Find where the given text appears and provide that cell's center as (x, y) coordinate. 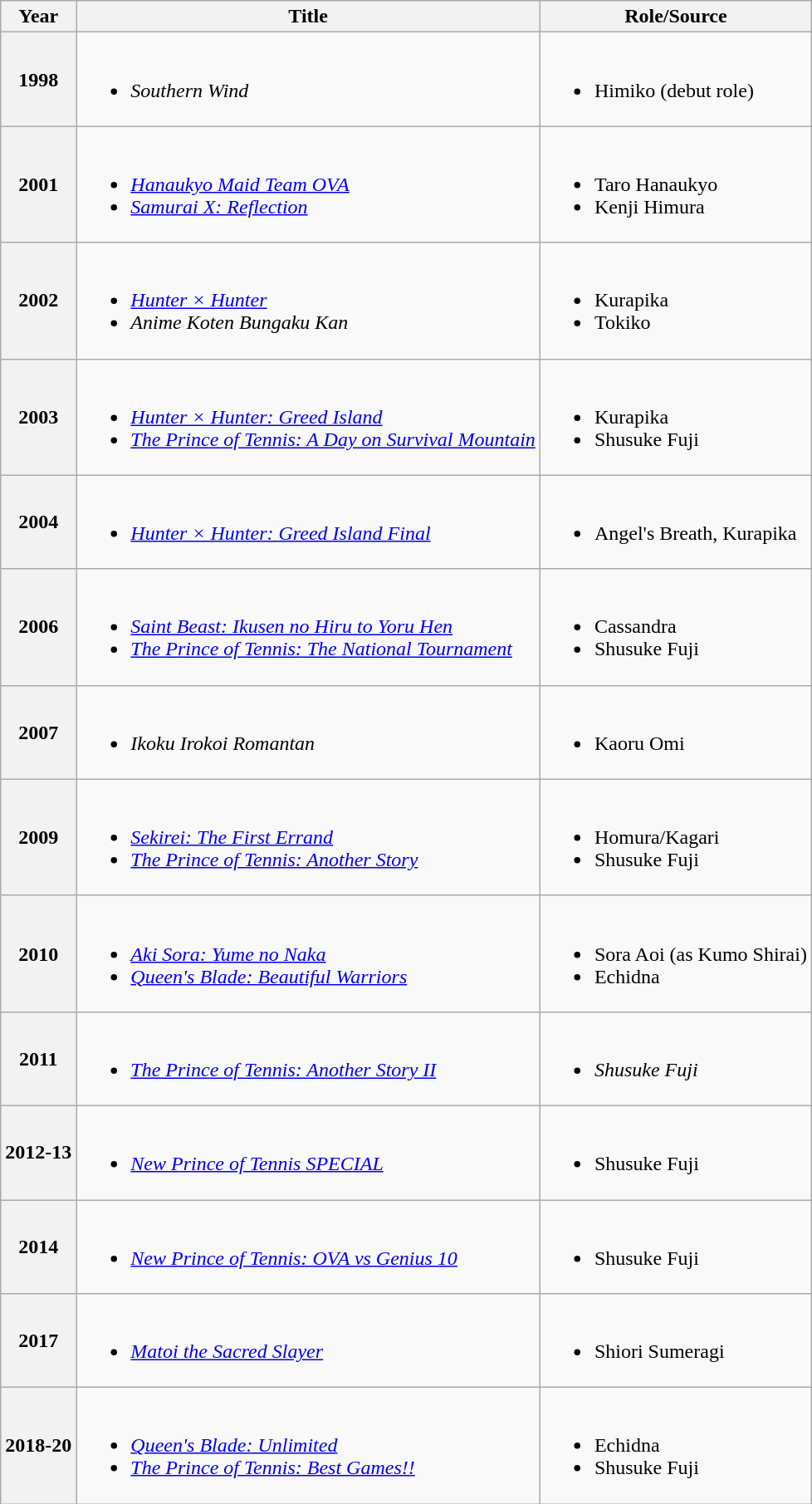
2002 (38, 301)
Queen's Blade: UnlimitedThe Prince of Tennis: Best Games!! (309, 1446)
Saint Beast: Ikusen no Hiru to Yoru HenThe Prince of Tennis: The National Tournament (309, 627)
Taro HanaukyoKenji Himura (676, 184)
Himiko (debut role) (676, 80)
Hunter × Hunter: Greed Island Final (309, 522)
Sekirei: The First ErrandThe Prince of Tennis: Another Story (309, 837)
Year (38, 17)
2009 (38, 837)
The Prince of Tennis: Another Story II (309, 1058)
Southern Wind (309, 80)
Shiori Sumeragi (676, 1340)
EchidnaShusuke Fuji (676, 1446)
Sora Aoi (as Kumo Shirai)Echidna (676, 953)
2011 (38, 1058)
2017 (38, 1340)
Hunter × HunterAnime Koten Bungaku Kan (309, 301)
Hunter × Hunter: Greed IslandThe Prince of Tennis: A Day on Survival Mountain (309, 417)
Title (309, 17)
New Prince of Tennis: OVA vs Genius 10 (309, 1246)
2007 (38, 732)
Homura/KagariShusuke Fuji (676, 837)
2012-13 (38, 1153)
2001 (38, 184)
2006 (38, 627)
Aki Sora: Yume no NakaQueen's Blade: Beautiful Warriors (309, 953)
KurapikaShusuke Fuji (676, 417)
Role/Source (676, 17)
1998 (38, 80)
Angel's Breath, Kurapika (676, 522)
2010 (38, 953)
CassandraShusuke Fuji (676, 627)
2014 (38, 1246)
Matoi the Sacred Slayer (309, 1340)
2003 (38, 417)
2004 (38, 522)
Ikoku Irokoi Romantan (309, 732)
Kaoru Omi (676, 732)
Hanaukyo Maid Team OVASamurai X: Reflection (309, 184)
2018-20 (38, 1446)
KurapikaTokiko (676, 301)
New Prince of Tennis SPECIAL (309, 1153)
